Scan for the cell matching the given text and deliver its (X, Y) coordinate at center. 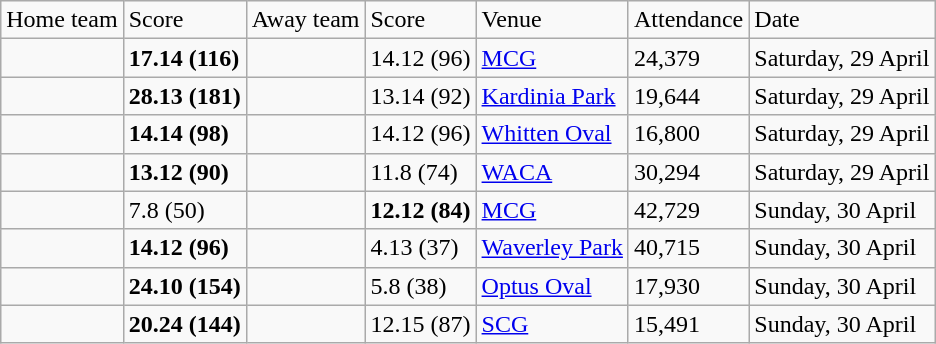
Date (842, 20)
15,491 (688, 324)
SCG (552, 324)
19,644 (688, 96)
13.14 (92) (420, 96)
Optus Oval (552, 286)
24,379 (688, 58)
Away team (306, 20)
5.8 (38) (420, 286)
13.12 (90) (184, 172)
42,729 (688, 210)
12.15 (87) (420, 324)
40,715 (688, 248)
Home team (62, 20)
WACA (552, 172)
Whitten Oval (552, 134)
Waverley Park (552, 248)
24.10 (154) (184, 286)
17,930 (688, 286)
12.12 (84) (420, 210)
17.14 (116) (184, 58)
16,800 (688, 134)
Venue (552, 20)
14.14 (98) (184, 134)
30,294 (688, 172)
20.24 (144) (184, 324)
4.13 (37) (420, 248)
7.8 (50) (184, 210)
Attendance (688, 20)
11.8 (74) (420, 172)
28.13 (181) (184, 96)
Kardinia Park (552, 96)
